Extract the [X, Y] coordinate from the center of the cell holding the provided text.  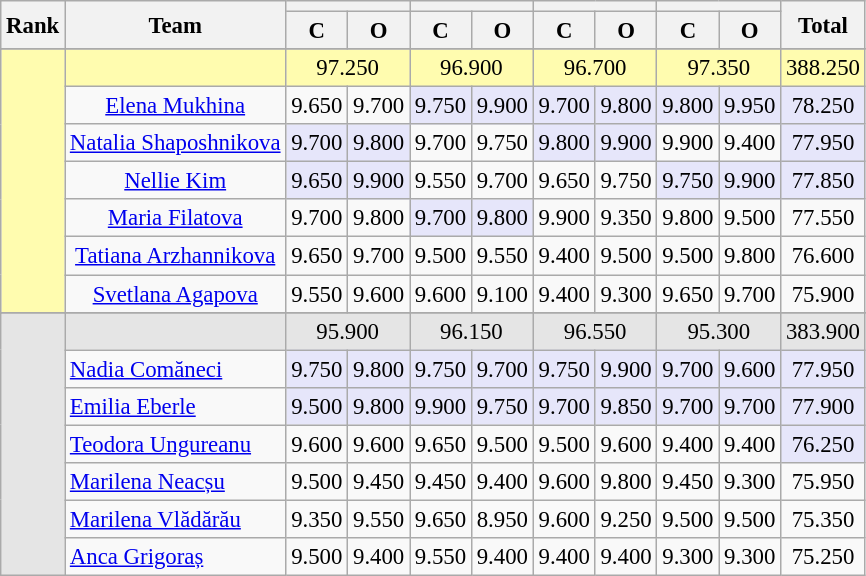
Anca Grigoraș [176, 557]
77.550 [824, 219]
75.900 [824, 294]
77.850 [824, 181]
97.250 [348, 68]
77.900 [824, 406]
Teodora Ungureanu [176, 444]
96.150 [472, 331]
78.250 [824, 106]
9.250 [626, 519]
95.300 [719, 331]
Natalia Shaposhnikova [176, 143]
97.350 [719, 68]
96.550 [595, 331]
Emilia Eberle [176, 406]
75.350 [824, 519]
388.250 [824, 68]
76.250 [824, 444]
75.950 [824, 482]
Tatiana Arzhannikova [176, 256]
Elena Mukhina [176, 106]
383.900 [824, 331]
95.900 [348, 331]
Marilena Vlădărău [176, 519]
Total [824, 25]
Team [176, 25]
9.950 [750, 106]
96.700 [595, 68]
96.900 [472, 68]
Rank [33, 25]
9.850 [626, 406]
Nellie Kim [176, 181]
75.250 [824, 557]
9.100 [502, 294]
76.600 [824, 256]
Svetlana Agapova [176, 294]
8.950 [502, 519]
Maria Filatova [176, 219]
Marilena Neacșu [176, 482]
Nadia Comăneci [176, 369]
